Return (X, Y) of the center of cell containing provided text 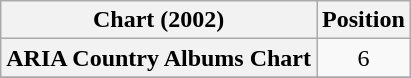
ARIA Country Albums Chart (159, 58)
6 (364, 58)
Position (364, 20)
Chart (2002) (159, 20)
